Return the (x, y) coordinate for the center point of the cell that contains the specified text.  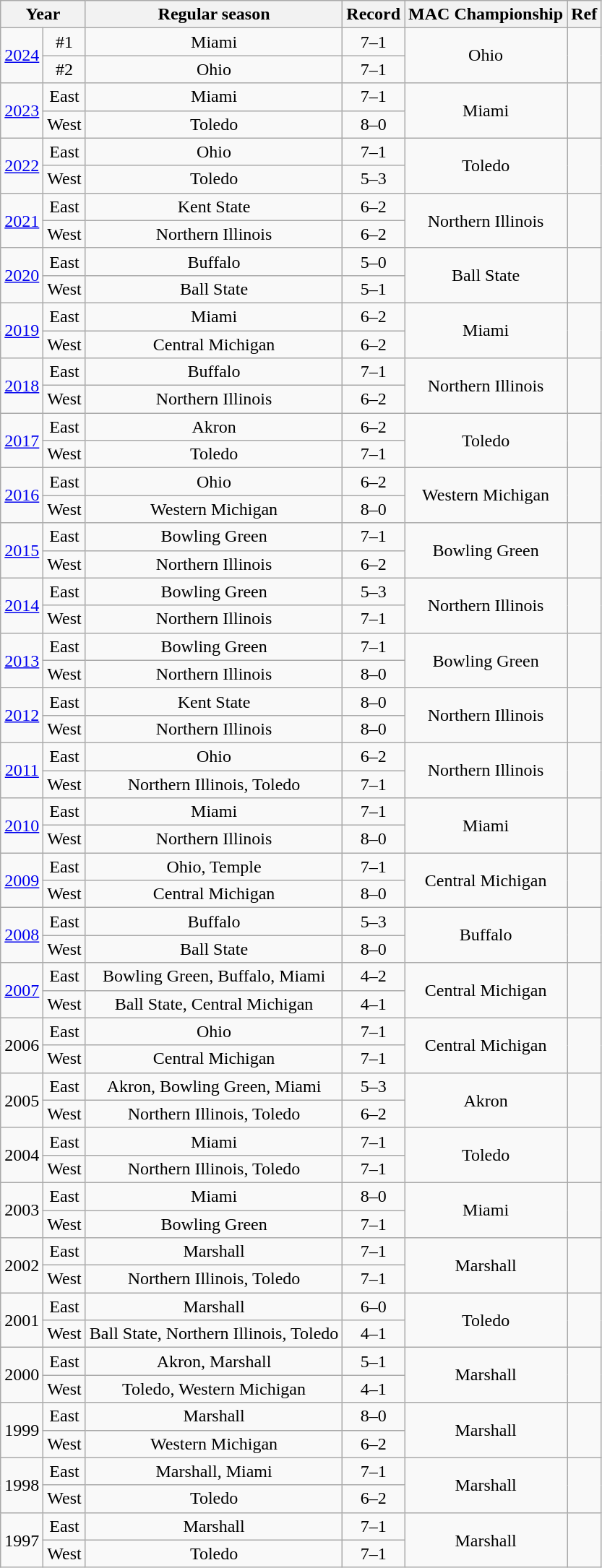
2013 (22, 660)
Ball State, Central Michigan (214, 1004)
5–0 (374, 261)
Akron, Marshall (214, 1361)
2003 (22, 1210)
Regular season (214, 14)
6–0 (374, 1307)
2018 (22, 386)
Year (43, 14)
4–2 (374, 976)
2023 (22, 111)
2020 (22, 275)
1998 (22, 1485)
Ohio, Temple (214, 867)
2016 (22, 495)
2004 (22, 1155)
2008 (22, 935)
MAC Championship (486, 14)
2000 (22, 1375)
Marshall, Miami (214, 1471)
Bowling Green, Buffalo, Miami (214, 976)
2010 (22, 826)
2019 (22, 330)
Ref (584, 14)
2024 (22, 56)
1997 (22, 1540)
2009 (22, 880)
2002 (22, 1265)
2006 (22, 1045)
1999 (22, 1430)
2015 (22, 550)
#1 (64, 42)
Toledo, Western Michigan (214, 1389)
2007 (22, 990)
Record (374, 14)
2012 (22, 715)
2011 (22, 770)
2001 (22, 1320)
2014 (22, 605)
2005 (22, 1100)
#2 (64, 69)
Ball State, Northern Illinois, Toledo (214, 1334)
2017 (22, 441)
2022 (22, 165)
Akron, Bowling Green, Miami (214, 1086)
2021 (22, 220)
